Extract the [x, y] coordinate from the center of the cell holding the provided text.  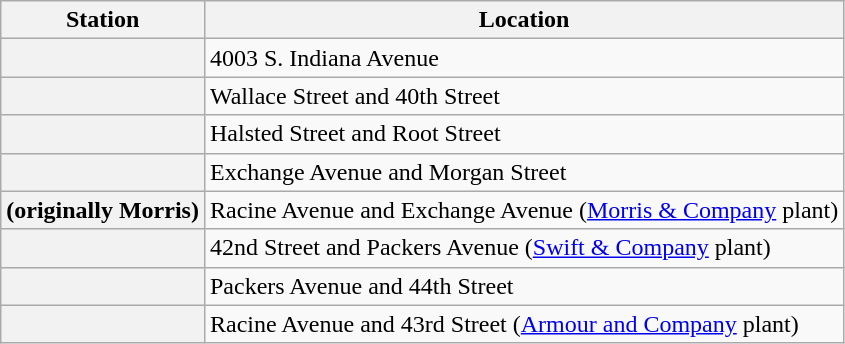
Racine Avenue and 43rd Street (Armour and Company plant) [524, 324]
(originally Morris) [103, 210]
Exchange Avenue and Morgan Street [524, 172]
Halsted Street and Root Street [524, 134]
Packers Avenue and 44th Street [524, 286]
Racine Avenue and Exchange Avenue (Morris & Company plant) [524, 210]
4003 S. Indiana Avenue [524, 58]
Location [524, 20]
Station [103, 20]
42nd Street and Packers Avenue (Swift & Company plant) [524, 248]
Wallace Street and 40th Street [524, 96]
